From the cell containing the given text, extract its center point as (x, y) coordinate. 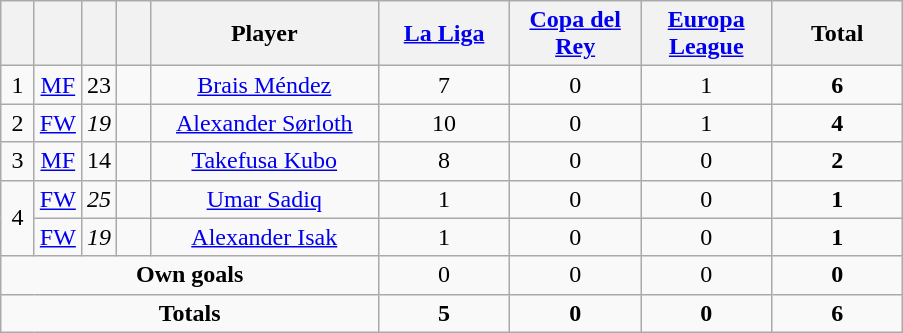
7 (444, 85)
Player (264, 34)
5 (444, 313)
23 (98, 85)
3 (18, 161)
Takefusa Kubo (264, 161)
10 (444, 123)
8 (444, 161)
Total (838, 34)
Own goals (190, 275)
Alexander Isak (264, 237)
Brais Méndez (264, 85)
Europa League (706, 34)
Umar Sadiq (264, 199)
25 (98, 199)
Alexander Sørloth (264, 123)
La Liga (444, 34)
14 (98, 161)
Copa del Rey (576, 34)
Totals (190, 313)
